Search for the cell housing the specified text and yield its (x, y) center coordinate. 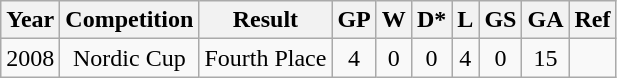
2008 (30, 58)
L (466, 20)
D* (431, 20)
Year (30, 20)
Result (266, 20)
GA (546, 20)
GP (354, 20)
Fourth Place (266, 58)
15 (546, 58)
W (394, 20)
Ref (592, 20)
Nordic Cup (130, 58)
Competition (130, 20)
GS (500, 20)
